Detect which cell encompasses the target text, then output its (X, Y) center coordinate. 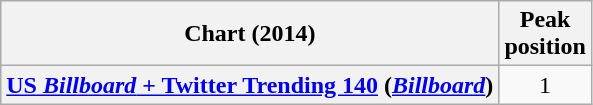
1 (545, 85)
Peakposition (545, 34)
Chart (2014) (250, 34)
US Billboard + Twitter Trending 140 (Billboard) (250, 85)
